For the text-containing cell, return its midpoint in (X, Y) coordinate format. 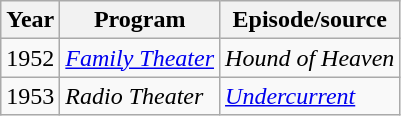
Undercurrent (310, 96)
Program (140, 20)
Radio Theater (140, 96)
Episode/source (310, 20)
Hound of Heaven (310, 58)
1952 (30, 58)
Year (30, 20)
1953 (30, 96)
Family Theater (140, 58)
